Provide the [x, y] coordinate of the cell's center where the given text is located.  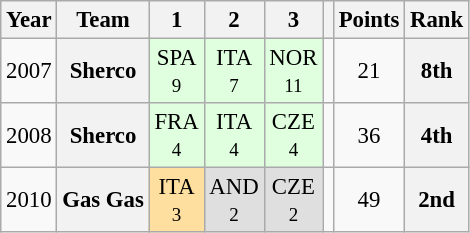
1 [176, 20]
4th [437, 136]
2010 [29, 200]
2nd [437, 200]
2 [234, 20]
2007 [29, 72]
FRA4 [176, 136]
Gas Gas [103, 200]
ITA3 [176, 200]
SPA9 [176, 72]
8th [437, 72]
CZE2 [294, 200]
Rank [437, 20]
ITA4 [234, 136]
2008 [29, 136]
Year [29, 20]
Points [368, 20]
36 [368, 136]
AND2 [234, 200]
49 [368, 200]
CZE4 [294, 136]
NOR11 [294, 72]
ITA7 [234, 72]
21 [368, 72]
Team [103, 20]
3 [294, 20]
